Search for the cell housing the specified text and yield its [X, Y] center coordinate. 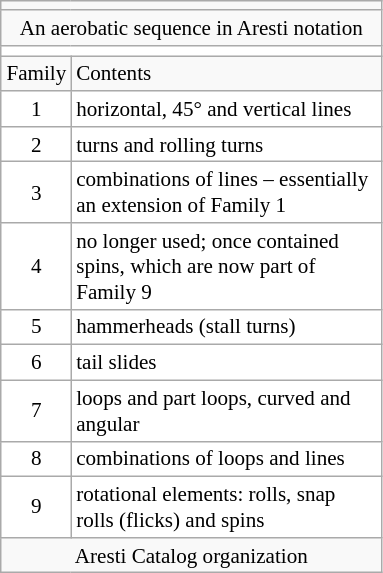
hammerheads (stall turns) [226, 326]
5 [36, 326]
7 [36, 410]
An aerobatic sequence in Aresti notation [191, 28]
Contents [226, 74]
loops and part loops, curved and angular [226, 410]
9 [36, 506]
rotational elements: rolls, snap rolls (flicks) and spins [226, 506]
turns and rolling turns [226, 144]
6 [36, 362]
no longer used; once contained spins, which are now part of Family 9 [226, 266]
4 [36, 266]
1 [36, 108]
8 [36, 458]
horizontal, 45° and vertical lines [226, 108]
Aresti Catalog organization [191, 554]
combinations of lines – essentially an extension of Family 1 [226, 192]
2 [36, 144]
3 [36, 192]
Family [36, 74]
combinations of loops and lines [226, 458]
tail slides [226, 362]
